Return the [X, Y] coordinate for the center point of the cell that contains the specified text.  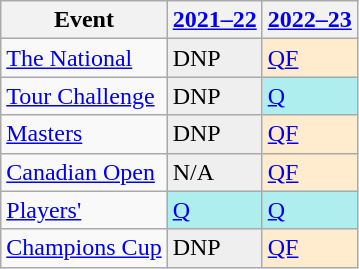
Event [84, 20]
Canadian Open [84, 172]
2021–22 [214, 20]
The National [84, 58]
Masters [84, 134]
Tour Challenge [84, 96]
2022–23 [310, 20]
Players' [84, 210]
N/A [214, 172]
Champions Cup [84, 248]
